Return the [x, y] coordinate for the center point of the cell that contains the specified text.  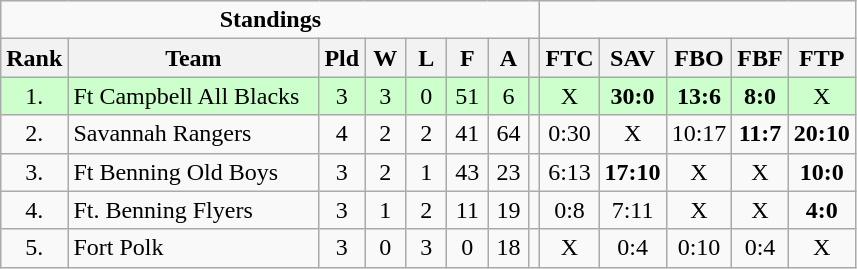
10:17 [699, 134]
Standings [270, 20]
41 [468, 134]
13:6 [699, 96]
19 [508, 210]
20:10 [822, 134]
43 [468, 172]
Team [194, 58]
Savannah Rangers [194, 134]
10:0 [822, 172]
11 [468, 210]
64 [508, 134]
Fort Polk [194, 248]
23 [508, 172]
6:13 [570, 172]
Rank [34, 58]
F [468, 58]
5. [34, 248]
0:8 [570, 210]
A [508, 58]
51 [468, 96]
FBF [760, 58]
11:7 [760, 134]
Pld [342, 58]
8:0 [760, 96]
FBO [699, 58]
Ft Campbell All Blacks [194, 96]
0:10 [699, 248]
30:0 [632, 96]
Ft. Benning Flyers [194, 210]
18 [508, 248]
17:10 [632, 172]
2. [34, 134]
W [386, 58]
4:0 [822, 210]
3. [34, 172]
Ft Benning Old Boys [194, 172]
6 [508, 96]
L [426, 58]
SAV [632, 58]
0:30 [570, 134]
FTC [570, 58]
FTP [822, 58]
4. [34, 210]
1. [34, 96]
4 [342, 134]
7:11 [632, 210]
